Pinpoint the cell where the given text exists, returning its [X, Y] midpoint coordinate. 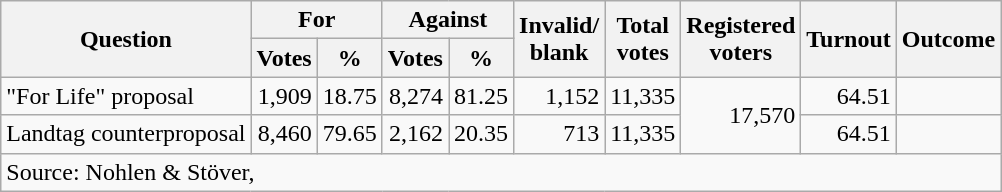
Question [126, 39]
1,909 [284, 96]
For [316, 20]
"For Life" proposal [126, 96]
79.65 [350, 134]
8,460 [284, 134]
Turnout [849, 39]
20.35 [480, 134]
Registeredvoters [741, 39]
2,162 [415, 134]
Landtag counterproposal [126, 134]
Outcome [948, 39]
Source: Nohlen & Stöver, [501, 172]
18.75 [350, 96]
81.25 [480, 96]
Totalvotes [643, 39]
1,152 [560, 96]
17,570 [741, 115]
Against [448, 20]
Invalid/blank [560, 39]
713 [560, 134]
8,274 [415, 96]
